Locate the cell with the specified text and output its (X, Y) center coordinate. 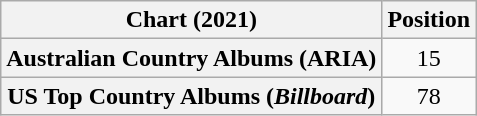
15 (429, 58)
US Top Country Albums (Billboard) (192, 96)
78 (429, 96)
Chart (2021) (192, 20)
Position (429, 20)
Australian Country Albums (ARIA) (192, 58)
